Detect which cell encompasses the target text, then output its [X, Y] center coordinate. 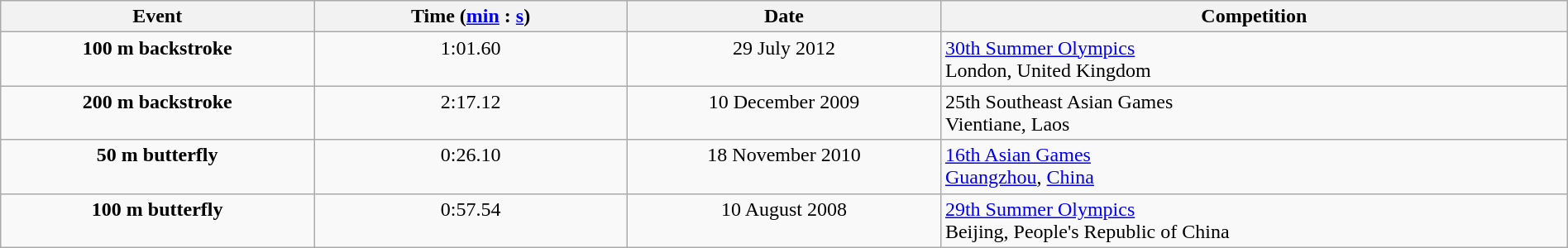
29 July 2012 [784, 60]
10 December 2009 [784, 112]
100 m butterfly [157, 220]
Date [784, 17]
30th Summer OlympicsLondon, United Kingdom [1254, 60]
0:57.54 [471, 220]
Event [157, 17]
29th Summer OlympicsBeijing, People's Republic of China [1254, 220]
200 m backstroke [157, 112]
100 m backstroke [157, 60]
0:26.10 [471, 167]
50 m butterfly [157, 167]
10 August 2008 [784, 220]
Competition [1254, 17]
16th Asian GamesGuangzhou, China [1254, 167]
18 November 2010 [784, 167]
25th Southeast Asian GamesVientiane, Laos [1254, 112]
2:17.12 [471, 112]
1:01.60 [471, 60]
Time (min : s) [471, 17]
